Locate the cell with the specified text and output its [x, y] center coordinate. 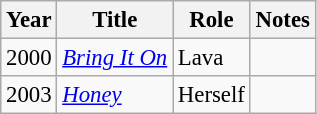
Role [212, 20]
Lava [212, 58]
Herself [212, 95]
2000 [29, 58]
Notes [282, 20]
Honey [115, 95]
Year [29, 20]
Title [115, 20]
Bring It On [115, 58]
2003 [29, 95]
